Identify which cell holds the provided text, then report its (x, y) central coordinate. 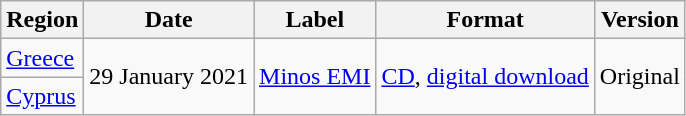
Label (315, 20)
Minos EMI (315, 77)
Region (42, 20)
CD, digital download (485, 77)
Date (169, 20)
Format (485, 20)
Cyprus (42, 96)
Greece (42, 58)
29 January 2021 (169, 77)
Original (640, 77)
Version (640, 20)
